Return [X, Y] of the center of cell containing provided text 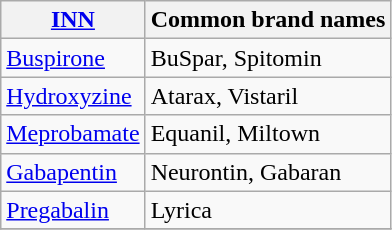
Common brand names [268, 20]
Atarax, Vistaril [268, 96]
INN [73, 20]
Lyrica [268, 210]
Pregabalin [73, 210]
Meprobamate [73, 134]
Buspirone [73, 58]
Hydroxyzine [73, 96]
Neurontin, Gabaran [268, 172]
BuSpar, Spitomin [268, 58]
Gabapentin [73, 172]
Equanil, Miltown [268, 134]
